For the text-containing cell, return its midpoint in [x, y] coordinate format. 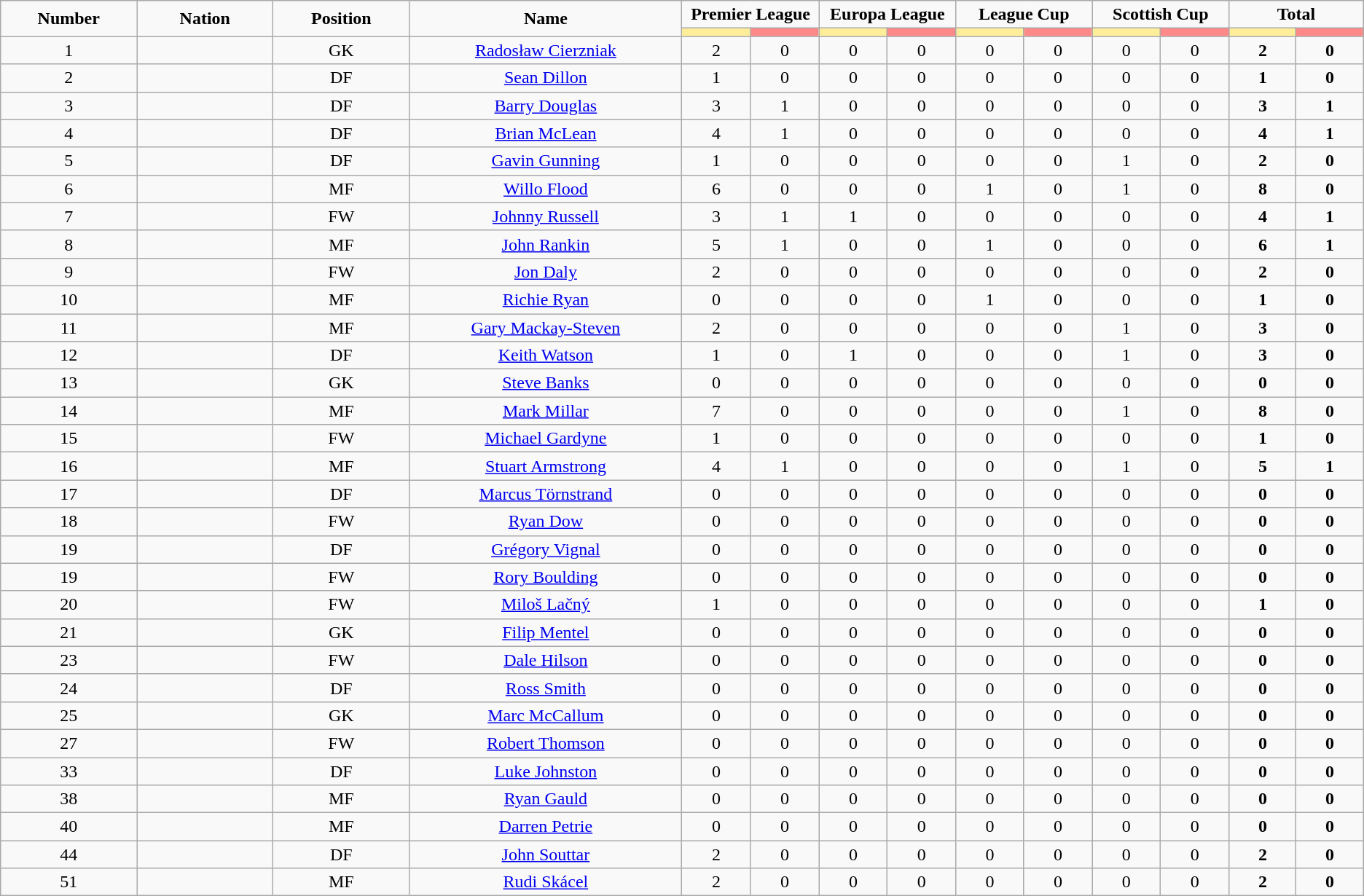
Miloš Lačný [546, 605]
Rory Boulding [546, 577]
John Souttar [546, 854]
Johnny Russell [546, 216]
Mark Millar [546, 411]
Scottish Cup [1161, 15]
Radosław Cierzniak [546, 50]
Europa League [887, 15]
Nation [205, 19]
24 [68, 688]
12 [68, 355]
10 [68, 299]
Robert Thomson [546, 743]
27 [68, 743]
Luke Johnston [546, 771]
16 [68, 466]
33 [68, 771]
Rudi Skácel [546, 882]
Barry Douglas [546, 106]
Ryan Dow [546, 522]
Jon Daly [546, 272]
Willo Flood [546, 189]
Grégory Vignal [546, 549]
23 [68, 660]
17 [68, 494]
Ryan Gauld [546, 799]
Marc McCallum [546, 715]
21 [68, 632]
Darren Petrie [546, 827]
Michael Gardyne [546, 439]
Dale Hilson [546, 660]
Number [68, 19]
18 [68, 522]
9 [68, 272]
44 [68, 854]
League Cup [1024, 15]
Gavin Gunning [546, 161]
Name [546, 19]
Richie Ryan [546, 299]
Keith Watson [546, 355]
38 [68, 799]
20 [68, 605]
15 [68, 439]
40 [68, 827]
Premier League [750, 15]
Sean Dillon [546, 78]
Stuart Armstrong [546, 466]
13 [68, 383]
Marcus Törnstrand [546, 494]
Total [1296, 15]
11 [68, 327]
25 [68, 715]
Position [341, 19]
14 [68, 411]
51 [68, 882]
Filip Mentel [546, 632]
Ross Smith [546, 688]
Steve Banks [546, 383]
Brian McLean [546, 133]
Gary Mackay-Steven [546, 327]
John Rankin [546, 244]
